Provide the (X, Y) coordinate of the cell's center where the given text is located.  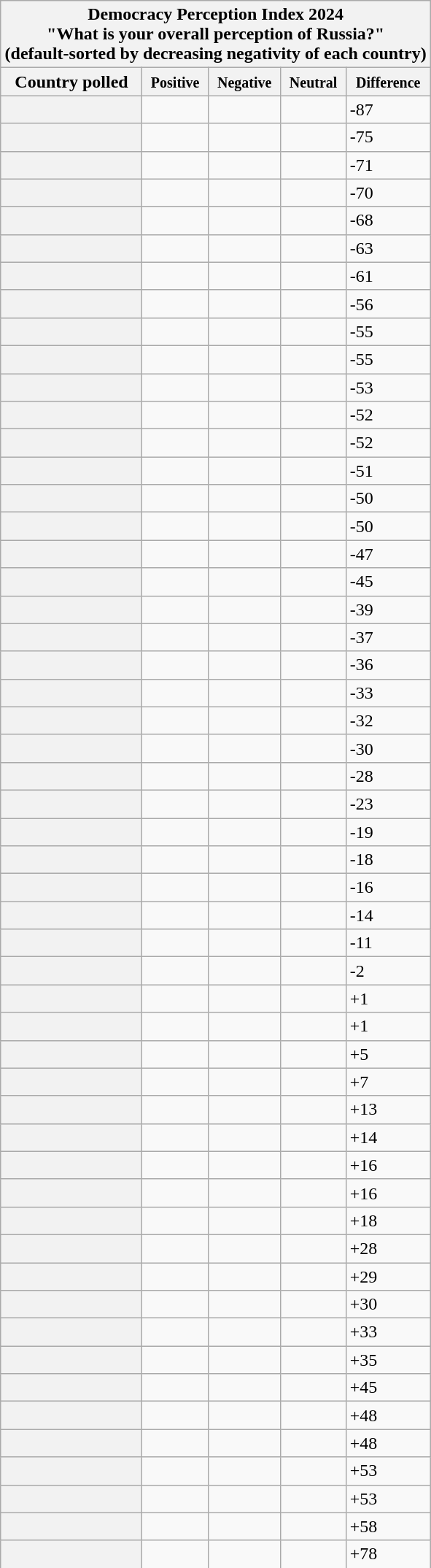
-56 (388, 304)
-36 (388, 665)
-14 (388, 915)
+7 (388, 1082)
-28 (388, 776)
-61 (388, 276)
Democracy Perception Index 2024"What is your overall perception of Russia?"(default-sorted by decreasing negativity of each country) (216, 34)
-47 (388, 554)
+78 (388, 1554)
-75 (388, 137)
Difference (388, 82)
+33 (388, 1332)
+14 (388, 1137)
-37 (388, 637)
-71 (388, 165)
+45 (388, 1388)
-18 (388, 860)
-32 (388, 720)
+30 (388, 1304)
-51 (388, 471)
+35 (388, 1360)
Negative (244, 82)
-16 (388, 888)
+18 (388, 1221)
-33 (388, 693)
Country polled (71, 82)
-45 (388, 582)
-68 (388, 220)
Positive (175, 82)
+13 (388, 1110)
-2 (388, 971)
-19 (388, 831)
+29 (388, 1277)
-53 (388, 388)
-87 (388, 109)
-70 (388, 193)
Neutral (314, 82)
-11 (388, 943)
-63 (388, 248)
+28 (388, 1248)
-30 (388, 748)
-23 (388, 804)
+58 (388, 1526)
+5 (388, 1054)
-39 (388, 610)
